Detect which cell encompasses the target text, then output its (x, y) center coordinate. 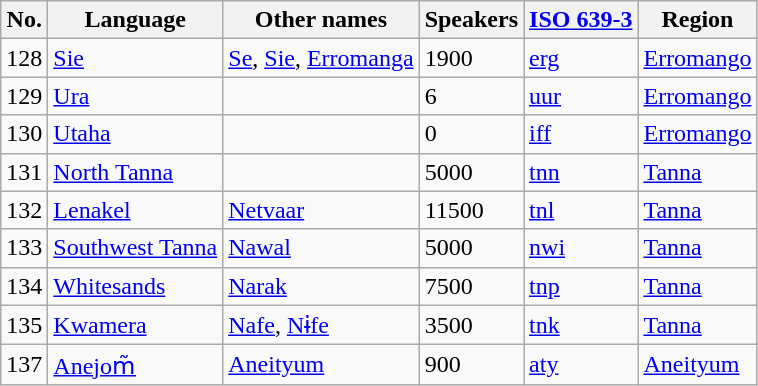
North Tanna (136, 172)
132 (24, 210)
aty (581, 365)
Language (136, 20)
135 (24, 325)
131 (24, 172)
900 (471, 365)
1900 (471, 58)
Other names (321, 20)
Whitesands (136, 286)
Speakers (471, 20)
Nawal (321, 248)
130 (24, 134)
Region (698, 20)
Sie (136, 58)
6 (471, 96)
Anejom̃ (136, 365)
Lenakel (136, 210)
Ura (136, 96)
134 (24, 286)
ISO 639-3 (581, 20)
tnk (581, 325)
128 (24, 58)
Kwamera (136, 325)
uur (581, 96)
0 (471, 134)
Netvaar (321, 210)
129 (24, 96)
Nafe, Nɨfe (321, 325)
erg (581, 58)
No. (24, 20)
tnl (581, 210)
tnp (581, 286)
Southwest Tanna (136, 248)
Narak (321, 286)
nwi (581, 248)
tnn (581, 172)
Se, Sie, Erromanga (321, 58)
7500 (471, 286)
Utaha (136, 134)
137 (24, 365)
11500 (471, 210)
3500 (471, 325)
133 (24, 248)
iff (581, 134)
